Return (x, y) of the center of cell containing provided text 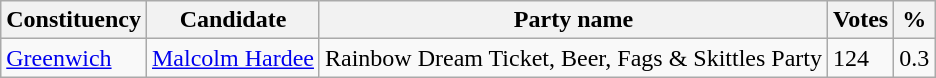
Candidate (232, 20)
Votes (861, 20)
0.3 (914, 58)
Rainbow Dream Ticket, Beer, Fags & Skittles Party (573, 58)
Malcolm Hardee (232, 58)
% (914, 20)
Party name (573, 20)
Greenwich (74, 58)
124 (861, 58)
Constituency (74, 20)
